From the cell containing the given text, extract its center point as [x, y] coordinate. 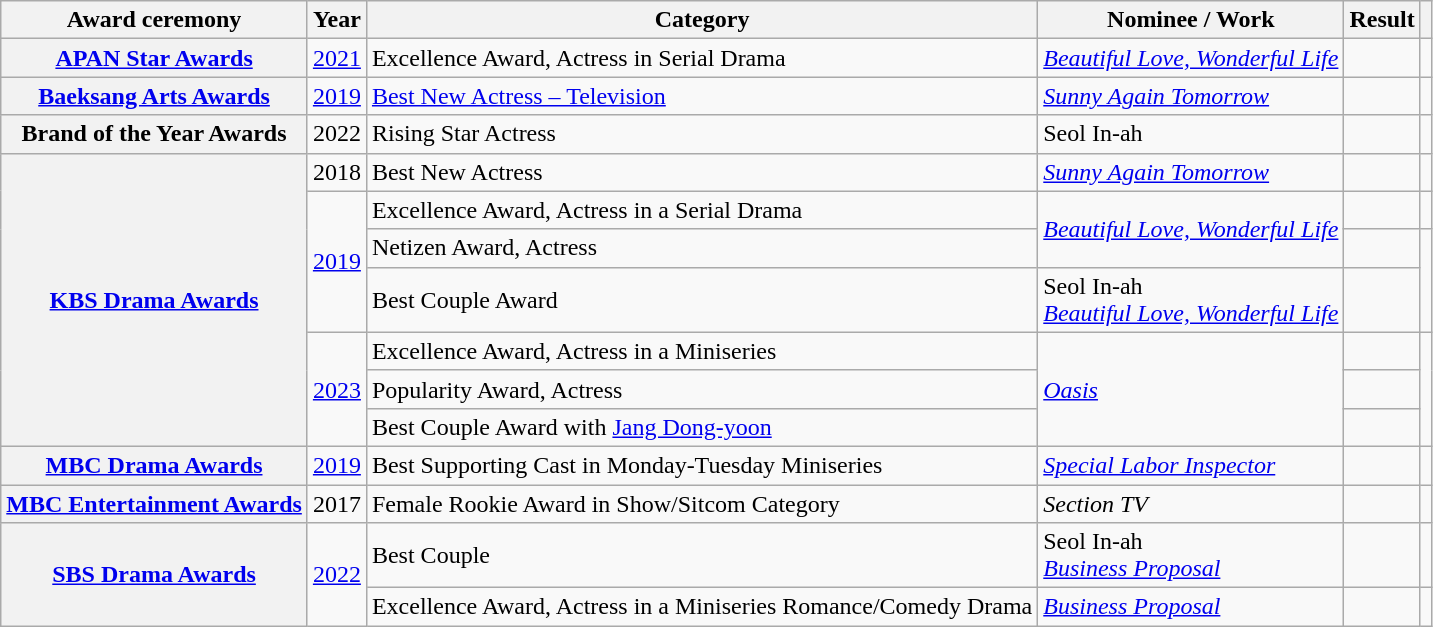
Best Couple [702, 556]
MBC Drama Awards [154, 465]
MBC Entertainment Awards [154, 503]
Best Couple Award with Jang Dong-yoon [702, 427]
Rising Star Actress [702, 134]
Excellence Award, Actress in Serial Drama [702, 58]
SBS Drama Awards [154, 574]
2018 [336, 172]
Excellence Award, Actress in a Miniseries [702, 351]
Seol In-ah [1191, 134]
Netizen Award, Actress [702, 248]
Nominee / Work [1191, 20]
Best Couple Award [702, 300]
Brand of the Year Awards [154, 134]
Excellence Award, Actress in a Miniseries Romance/Comedy Drama [702, 607]
Female Rookie Award in Show/Sitcom Category [702, 503]
Best Supporting Cast in Monday-Tuesday Miniseries [702, 465]
Result [1382, 20]
Best New Actress – Television [702, 96]
Popularity Award, Actress [702, 389]
Business Proposal [1191, 607]
Best New Actress [702, 172]
Excellence Award, Actress in a Serial Drama [702, 210]
Year [336, 20]
Seol In-ah Business Proposal [1191, 556]
2021 [336, 58]
Baeksang Arts Awards [154, 96]
Seol In-ah Beautiful Love, Wonderful Life [1191, 300]
Oasis [1191, 389]
Category [702, 20]
2023 [336, 389]
Award ceremony [154, 20]
Section TV [1191, 503]
APAN Star Awards [154, 58]
2017 [336, 503]
Special Labor Inspector [1191, 465]
KBS Drama Awards [154, 300]
